Search for the cell housing the specified text and yield its [X, Y] center coordinate. 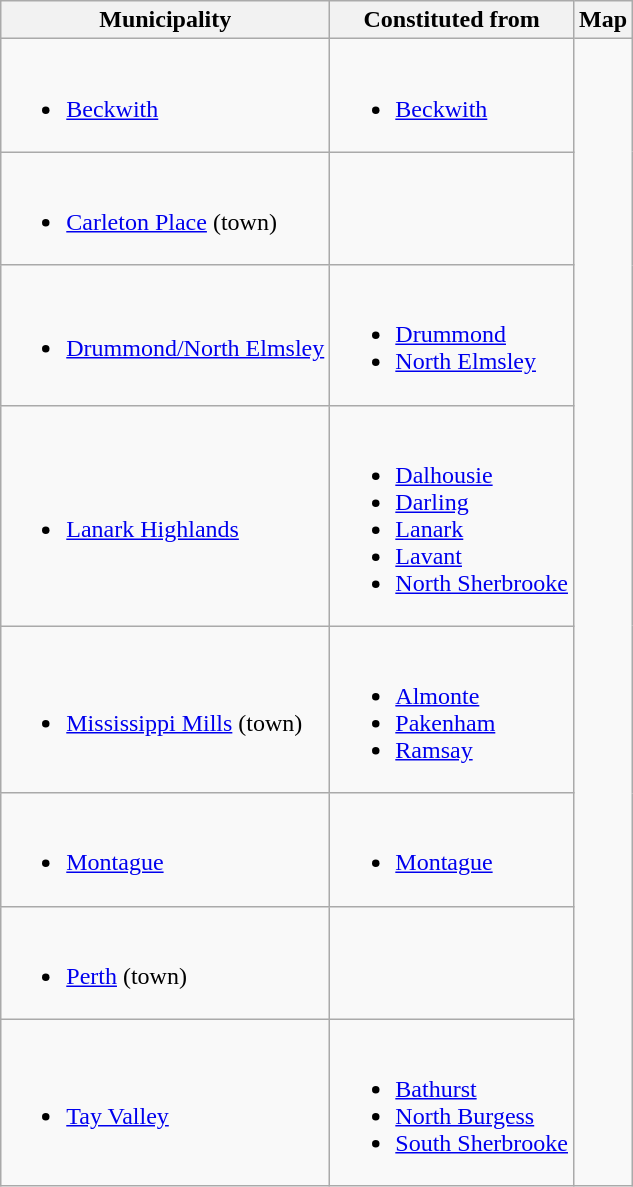
BathurstNorth BurgessSouth Sherbrooke [452, 1102]
Tay Valley [166, 1102]
DalhousieDarlingLanarkLavantNorth Sherbrooke [452, 516]
Mississippi Mills (town) [166, 710]
Constituted from [452, 20]
Perth (town) [166, 962]
Lanark Highlands [166, 516]
Drummond/North Elmsley [166, 335]
DrummondNorth Elmsley [452, 335]
Municipality [166, 20]
AlmontePakenhamRamsay [452, 710]
Map [604, 20]
Carleton Place (town) [166, 208]
